Return the (X, Y) coordinate for the center point of the cell that contains the specified text.  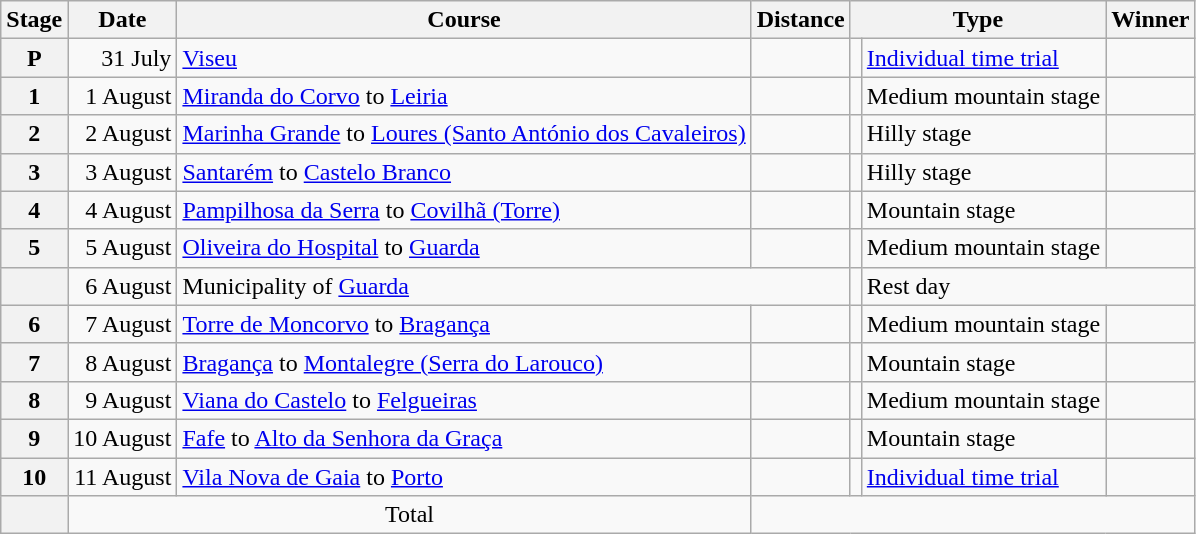
6 August (122, 286)
8 August (122, 362)
Course (464, 20)
Total (410, 515)
3 (34, 172)
4 (34, 210)
6 (34, 324)
Oliveira do Hospital to Guarda (464, 248)
10 (34, 477)
10 August (122, 438)
7 August (122, 324)
11 August (122, 477)
Viana do Castelo to Felgueiras (464, 400)
8 (34, 400)
3 August (122, 172)
Municipality of Guarda (514, 286)
Santarém to Castelo Branco (464, 172)
31 July (122, 58)
2 (34, 134)
Type (978, 20)
P (34, 58)
Viseu (464, 58)
9 August (122, 400)
5 August (122, 248)
1 (34, 96)
4 August (122, 210)
Torre de Moncorvo to Bragança (464, 324)
Bragança to Montalegre (Serra do Larouco) (464, 362)
Distance (800, 20)
Rest day (1028, 286)
7 (34, 362)
5 (34, 248)
Vila Nova de Gaia to Porto (464, 477)
Winner (1150, 20)
2 August (122, 134)
1 August (122, 96)
Pampilhosa da Serra to Covilhã (Torre) (464, 210)
Marinha Grande to Loures (Santo António dos Cavaleiros) (464, 134)
Fafe to Alto da Senhora da Graça (464, 438)
9 (34, 438)
Stage (34, 20)
Date (122, 20)
Miranda do Corvo to Leiria (464, 96)
